Provide the (X, Y) coordinate of the cell's center where the given text is located.  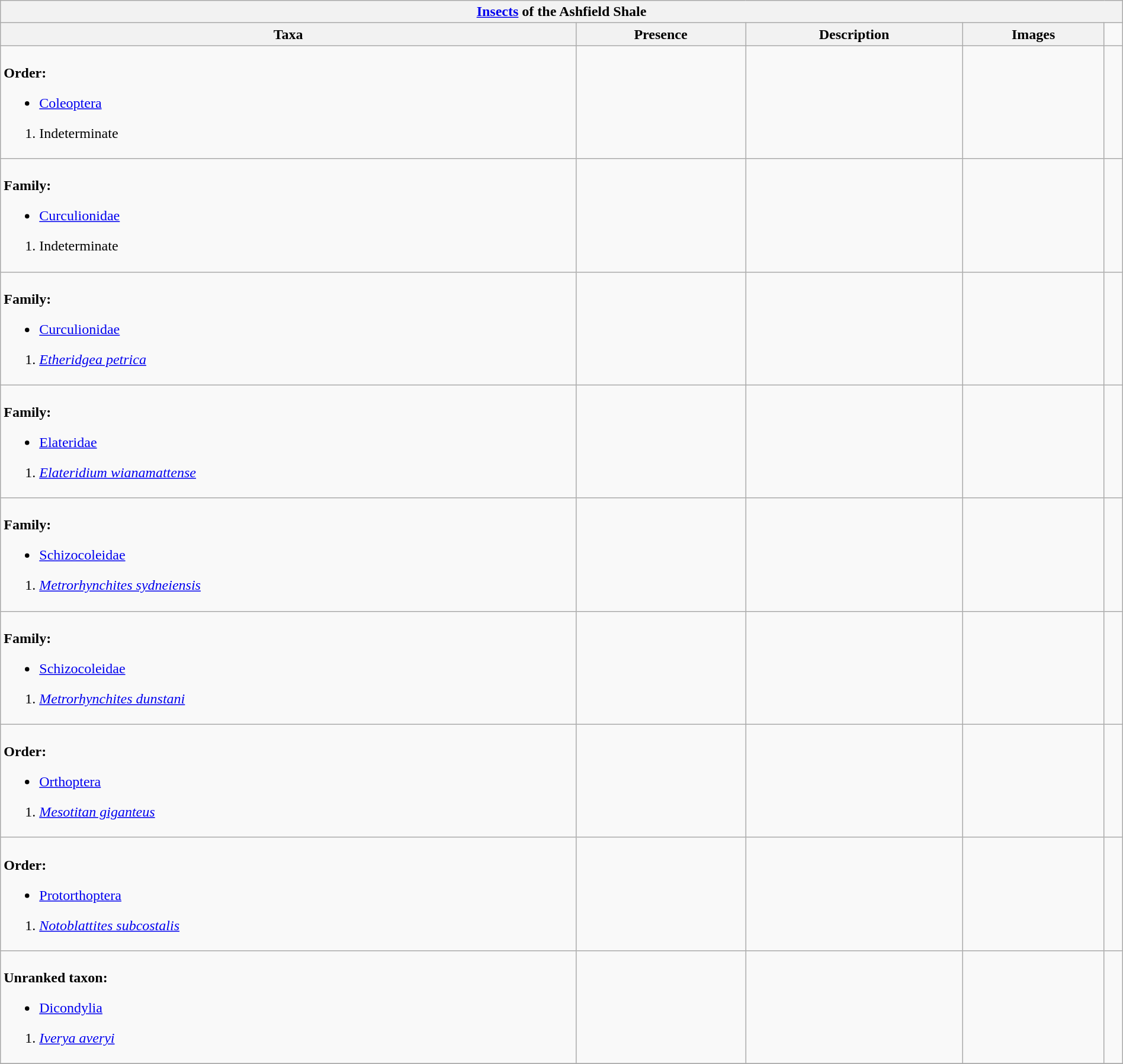
Description (854, 34)
Taxa (288, 34)
Family:SchizocoleidaeMetrorhynchites sydneiensis (288, 554)
Family:SchizocoleidaeMetrorhynchites dunstani (288, 668)
Insects of the Ashfield Shale (561, 12)
Family:ElateridaeElateridium wianamattense (288, 442)
Order:OrthopteraMesotitan giganteus (288, 780)
Unranked taxon:DicondyliaIverya averyi (288, 1007)
Order:ColeopteraIndeterminate (288, 102)
Order:ProtorthopteraNotoblattites subcostalis (288, 894)
Family:CurculionidaeEtheridgea petrica (288, 328)
Presence (660, 34)
Family:CurculionidaeIndeterminate (288, 216)
Images (1033, 34)
